Output the [X, Y] coordinate of the center of the cell containing the given text.  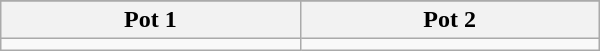
Pot 2 [450, 20]
Pot 1 [150, 20]
